Identify which cell holds the provided text, then report its (x, y) central coordinate. 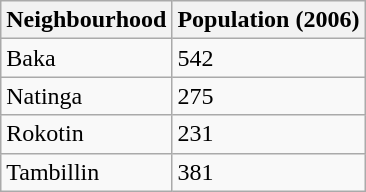
Natinga (86, 96)
381 (268, 172)
Rokotin (86, 134)
Baka (86, 58)
Population (2006) (268, 20)
Neighbourhood (86, 20)
542 (268, 58)
Tambillin (86, 172)
231 (268, 134)
275 (268, 96)
